Find where the given text appears and provide that cell's center as [X, Y] coordinate. 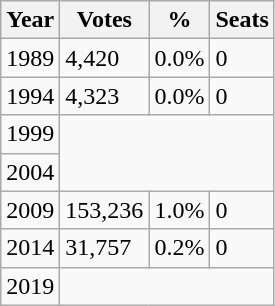
0.2% [180, 248]
Year [30, 20]
2004 [30, 172]
Votes [104, 20]
2014 [30, 248]
1.0% [180, 210]
31,757 [104, 248]
2009 [30, 210]
1999 [30, 134]
4,323 [104, 96]
Seats [242, 20]
4,420 [104, 58]
% [180, 20]
2019 [30, 286]
153,236 [104, 210]
1989 [30, 58]
1994 [30, 96]
